Scan for the cell matching the given text and deliver its [X, Y] coordinate at center. 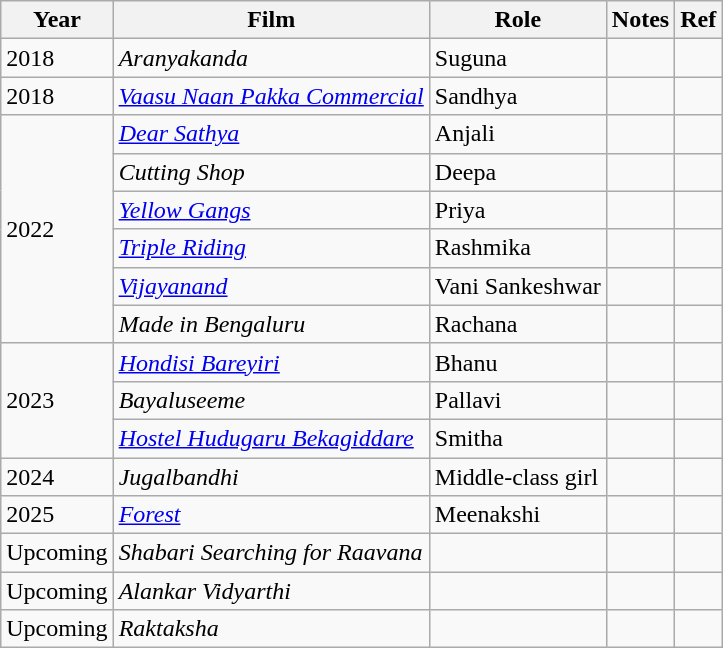
Aranyakanda [271, 58]
Yellow Gangs [271, 210]
Suguna [518, 58]
Bhanu [518, 362]
Alankar Vidyarthi [271, 591]
Role [518, 20]
Cutting Shop [271, 172]
Vijayanand [271, 286]
Shabari Searching for Raavana [271, 553]
Hostel Hudugaru Bekagiddare [271, 438]
2024 [57, 477]
Raktaksha [271, 629]
2023 [57, 400]
Bayaluseeme [271, 400]
Middle-class girl [518, 477]
Made in Bengaluru [271, 324]
Rashmika [518, 248]
Anjali [518, 134]
Year [57, 20]
Vaasu Naan Pakka Commercial [271, 96]
Rachana [518, 324]
Deepa [518, 172]
Notes [640, 20]
Hondisi Bareyiri [271, 362]
Film [271, 20]
Priya [518, 210]
Smitha [518, 438]
Meenakshi [518, 515]
Sandhya [518, 96]
Ref [698, 20]
Forest [271, 515]
Triple Riding [271, 248]
Vani Sankeshwar [518, 286]
2025 [57, 515]
Pallavi [518, 400]
Dear Sathya [271, 134]
2022 [57, 229]
Jugalbandhi [271, 477]
